Extract the [X, Y] coordinate from the center of the cell holding the provided text.  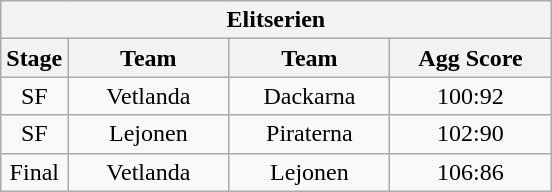
Final [34, 172]
Dackarna [310, 96]
102:90 [470, 134]
Piraterna [310, 134]
106:86 [470, 172]
100:92 [470, 96]
Stage [34, 58]
Elitserien [276, 20]
Agg Score [470, 58]
